Scan for the cell matching the given text and deliver its (X, Y) coordinate at center. 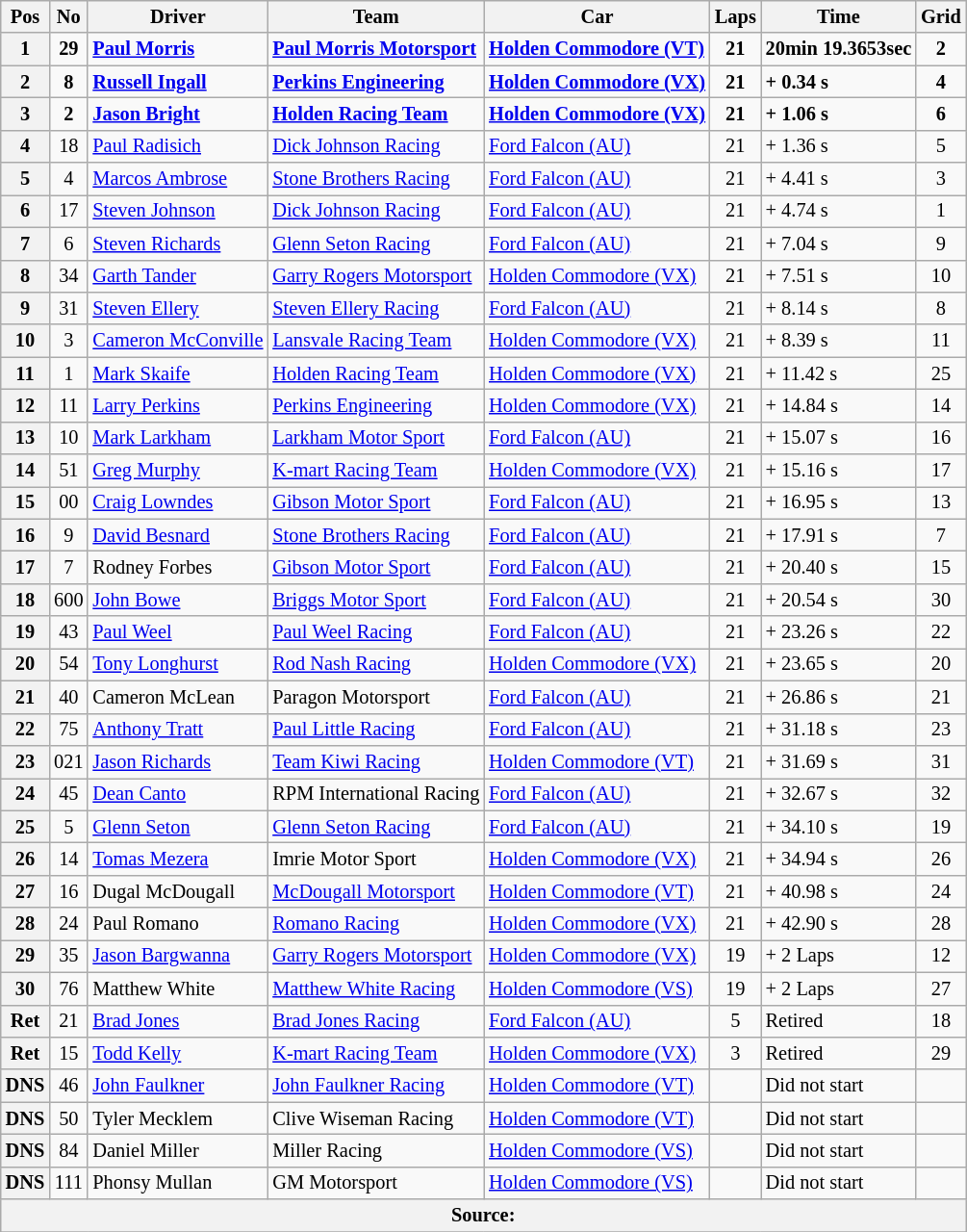
Source: (483, 1216)
+ 20.54 s (839, 600)
+ 31.69 s (839, 761)
54 (68, 664)
Romano Racing (375, 924)
+ 7.51 s (839, 276)
Team Kiwi Racing (375, 761)
Todd Kelly (177, 1053)
Larkham Motor Sport (375, 438)
+ 32.67 s (839, 794)
20min 19.3653sec (839, 49)
00 (68, 502)
Paul Morris Motorsport (375, 49)
Steven Richards (177, 244)
+ 0.34 s (839, 82)
Rodney Forbes (177, 567)
+ 20.40 s (839, 567)
Marcos Ambrose (177, 179)
75 (68, 730)
+ 17.91 s (839, 535)
46 (68, 1086)
Anthony Tratt (177, 730)
Cameron McLean (177, 697)
Steven Ellery Racing (375, 308)
+ 1.06 s (839, 114)
+ 8.14 s (839, 308)
Time (839, 16)
+ 26.86 s (839, 697)
GM Motorsport (375, 1183)
RPM International Racing (375, 794)
Matthew White Racing (375, 988)
Imrie Motor Sport (375, 859)
Paul Morris (177, 49)
Russell Ingall (177, 82)
McDougall Motorsport (375, 891)
Paul Romano (177, 924)
Matthew White (177, 988)
+ 23.65 s (839, 664)
021 (68, 761)
David Besnard (177, 535)
+ 4.41 s (839, 179)
+ 40.98 s (839, 891)
+ 14.84 s (839, 405)
Tomas Mezera (177, 859)
Lansvale Racing Team (375, 341)
600 (68, 600)
+ 42.90 s (839, 924)
35 (68, 956)
76 (68, 988)
Phonsy Mullan (177, 1183)
+ 34.10 s (839, 827)
Steven Ellery (177, 308)
Driver (177, 16)
Larry Perkins (177, 405)
Daniel Miller (177, 1150)
Grid (941, 16)
+ 4.74 s (839, 211)
+ 7.04 s (839, 244)
Tyler Mecklem (177, 1118)
43 (68, 632)
John Bowe (177, 600)
Pos (25, 16)
Dugal McDougall (177, 891)
Laps (735, 16)
+ 16.95 s (839, 502)
Mark Skaife (177, 373)
Greg Murphy (177, 471)
Paragon Motorsport (375, 697)
Jason Richards (177, 761)
Miller Racing (375, 1150)
Rod Nash Racing (375, 664)
50 (68, 1118)
+ 15.07 s (839, 438)
Glenn Seton (177, 827)
Paul Weel Racing (375, 632)
Mark Larkham (177, 438)
John Faulkner (177, 1086)
45 (68, 794)
Garth Tander (177, 276)
Jason Bargwanna (177, 956)
51 (68, 471)
Team (375, 16)
+ 31.18 s (839, 730)
40 (68, 697)
Steven Johnson (177, 211)
Car (597, 16)
+ 23.26 s (839, 632)
+ 11.42 s (839, 373)
Cameron McConville (177, 341)
John Faulkner Racing (375, 1086)
+ 34.94 s (839, 859)
Craig Lowndes (177, 502)
Clive Wiseman Racing (375, 1118)
111 (68, 1183)
No (68, 16)
84 (68, 1150)
Briggs Motor Sport (375, 600)
Paul Weel (177, 632)
Brad Jones Racing (375, 1021)
Paul Radisich (177, 146)
32 (941, 794)
Paul Little Racing (375, 730)
Dean Canto (177, 794)
34 (68, 276)
Jason Bright (177, 114)
Tony Longhurst (177, 664)
Brad Jones (177, 1021)
+ 15.16 s (839, 471)
+ 8.39 s (839, 341)
+ 1.36 s (839, 146)
